Output the (X, Y) coordinate of the center of the cell containing the given text.  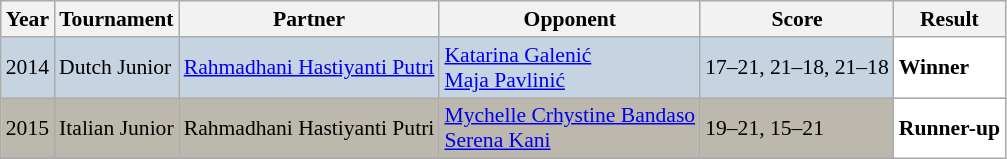
Partner (310, 19)
Result (950, 19)
Score (797, 19)
Winner (950, 68)
Italian Junior (116, 128)
Dutch Junior (116, 68)
Year (28, 19)
19–21, 15–21 (797, 128)
17–21, 21–18, 21–18 (797, 68)
Opponent (570, 19)
Mychelle Crhystine Bandaso Serena Kani (570, 128)
Katarina Galenić Maja Pavlinić (570, 68)
2014 (28, 68)
Tournament (116, 19)
Runner-up (950, 128)
2015 (28, 128)
